From the cell containing the given text, extract its center point as [X, Y] coordinate. 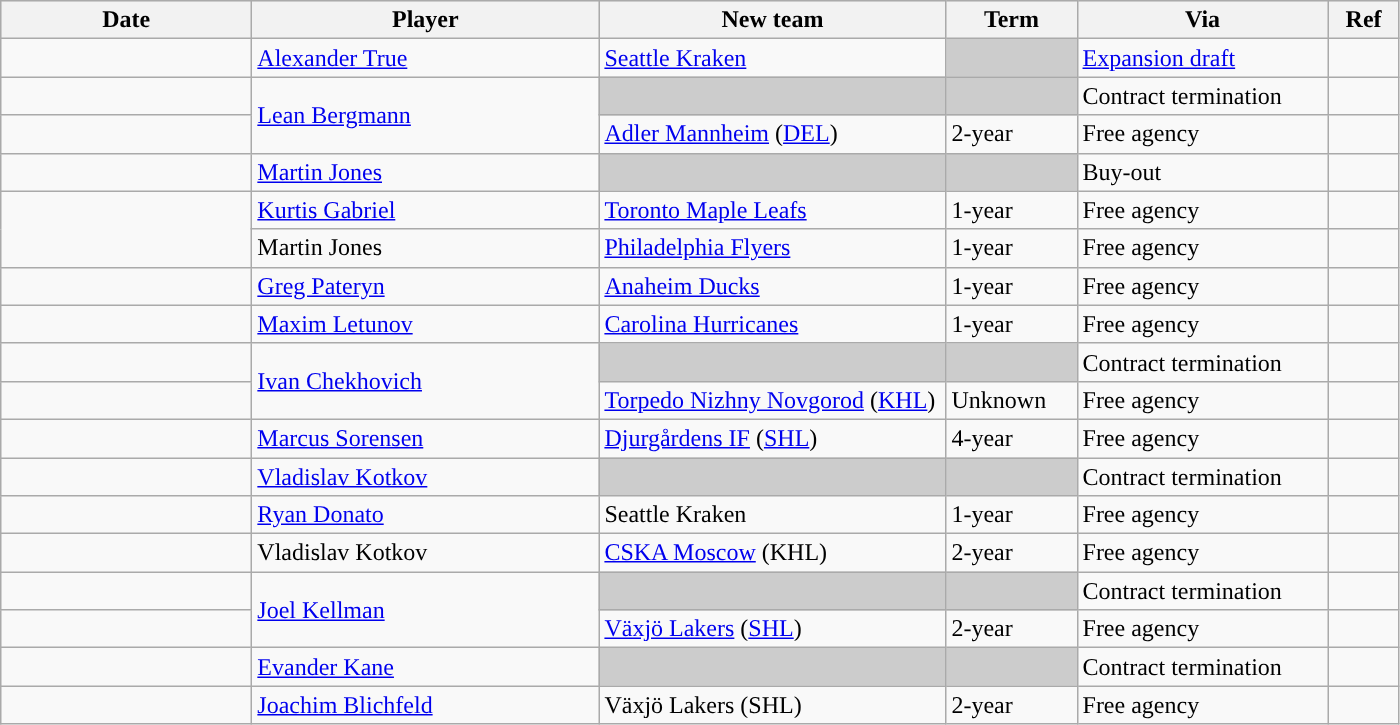
Ref [1364, 20]
Philadelphia Flyers [772, 248]
Ivan Chekhovich [426, 381]
Carolina Hurricanes [772, 324]
Torpedo Nizhny Novgorod (KHL) [772, 400]
Alexander True [426, 58]
CSKA Moscow (KHL) [772, 553]
Joel Kellman [426, 610]
Maxim Letunov [426, 324]
Joachim Blichfeld [426, 705]
Kurtis Gabriel [426, 210]
Marcus Sorensen [426, 438]
Buy-out [1202, 172]
New team [772, 20]
Term [1012, 20]
Lean Bergmann [426, 115]
Djurgårdens IF (SHL) [772, 438]
Via [1202, 20]
4-year [1012, 438]
Toronto Maple Leafs [772, 210]
Anaheim Ducks [772, 286]
Evander Kane [426, 667]
Date [126, 20]
Player [426, 20]
Expansion draft [1202, 58]
Greg Pateryn [426, 286]
Ryan Donato [426, 515]
Unknown [1012, 400]
Adler Mannheim (DEL) [772, 134]
